Search for the cell housing the specified text and yield its [x, y] center coordinate. 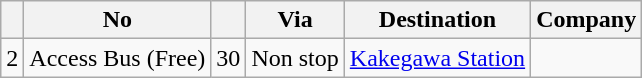
Access Bus (Free) [118, 58]
Via [295, 20]
2 [12, 58]
Company [586, 20]
No [118, 20]
Destination [437, 20]
Kakegawa Station [437, 58]
Non stop [295, 58]
30 [228, 58]
